Determine the (X, Y) coordinate at the center of the cell enclosing the given text.  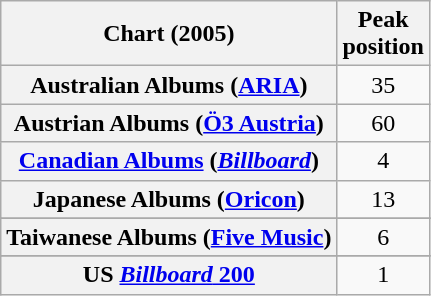
60 (383, 123)
4 (383, 161)
6 (383, 237)
35 (383, 85)
US Billboard 200 (169, 275)
13 (383, 199)
Japanese Albums (Oricon) (169, 199)
Taiwanese Albums (Five Music) (169, 237)
1 (383, 275)
Chart (2005) (169, 34)
Canadian Albums (Billboard) (169, 161)
Australian Albums (ARIA) (169, 85)
Austrian Albums (Ö3 Austria) (169, 123)
Peakposition (383, 34)
